Find where the given text appears and provide that cell's center as [X, Y] coordinate. 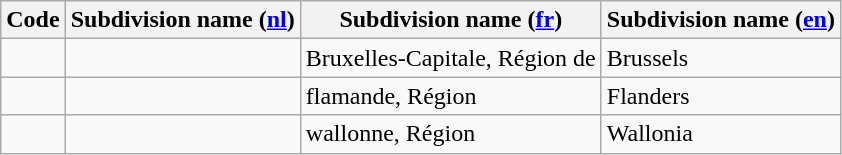
Wallonia [720, 134]
flamande, Région [450, 96]
Code [33, 20]
Flanders [720, 96]
Subdivision name (nl) [182, 20]
Brussels [720, 58]
Subdivision name (fr) [450, 20]
Subdivision name (en) [720, 20]
wallonne, Région [450, 134]
Bruxelles-Capitale, Région de [450, 58]
